For the text-containing cell, return its midpoint in [x, y] coordinate format. 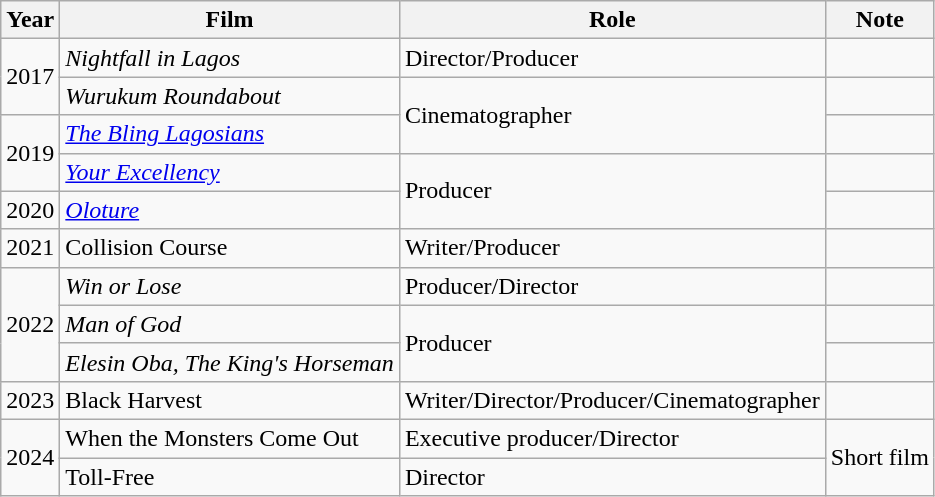
Win or Lose [230, 286]
Writer/Producer [612, 248]
2019 [30, 153]
2022 [30, 324]
Nightfall in Lagos [230, 58]
Your Excellency [230, 172]
Director [612, 477]
Collision Course [230, 248]
2021 [30, 248]
Toll-Free [230, 477]
The Bling Lagosians [230, 134]
2024 [30, 457]
Elesin Oba, The King's Horseman [230, 362]
2023 [30, 400]
Role [612, 20]
Writer/Director/Producer/Cinematographer [612, 400]
Film [230, 20]
Executive producer/Director [612, 438]
Oloture [230, 210]
Black Harvest [230, 400]
When the Monsters Come Out [230, 438]
Wurukum Roundabout [230, 96]
2017 [30, 77]
Director/Producer [612, 58]
Cinematographer [612, 115]
2020 [30, 210]
Producer/Director [612, 286]
Note [880, 20]
Year [30, 20]
Man of God [230, 324]
Short film [880, 457]
